Search for the cell housing the specified text and yield its (x, y) center coordinate. 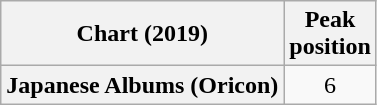
Chart (2019) (142, 34)
Japanese Albums (Oricon) (142, 85)
Peakposition (330, 34)
6 (330, 85)
